Provide the (x, y) coordinate of the cell's center where the given text is located.  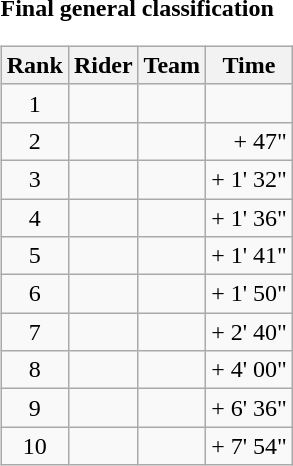
Rider (103, 65)
Rank (34, 65)
6 (34, 294)
3 (34, 179)
4 (34, 217)
Team (172, 65)
2 (34, 141)
+ 1' 50" (250, 294)
+ 4' 00" (250, 370)
9 (34, 408)
+ 47" (250, 141)
5 (34, 256)
1 (34, 103)
8 (34, 370)
+ 1' 41" (250, 256)
+ 6' 36" (250, 408)
Time (250, 65)
10 (34, 446)
+ 7' 54" (250, 446)
+ 1' 32" (250, 179)
+ 1' 36" (250, 217)
+ 2' 40" (250, 332)
7 (34, 332)
